Return the (X, Y) coordinate for the center point of the cell that contains the specified text.  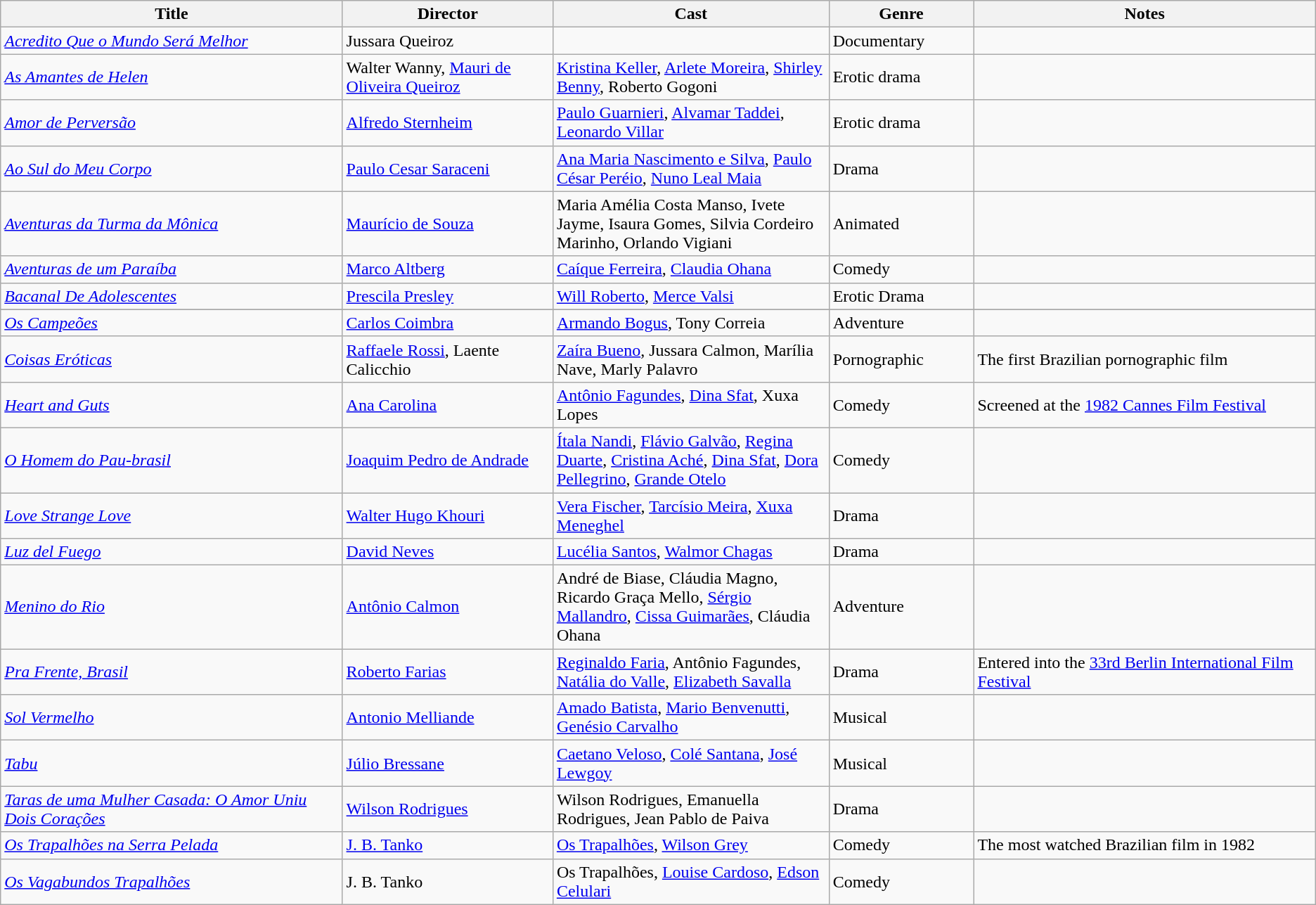
The first Brazilian pornographic film (1144, 359)
Heart and Guts (172, 405)
Will Roberto, Merce Valsi (690, 296)
Os Trapalhões na Serra Pelada (172, 845)
Antonio Melliande (447, 717)
Jussara Queiroz (447, 41)
Menino do Rio (172, 608)
Carlos Coimbra (447, 323)
Alfredo Sternheim (447, 122)
Ao Sul do Meu Corpo (172, 169)
Documentary (901, 41)
As Amantes de Helen (172, 77)
David Neves (447, 552)
Cast (690, 14)
O Homem do Pau-brasil (172, 460)
Director (447, 14)
Paulo Guarnieri, Alvamar Taddei, Leonardo Villar (690, 122)
Os Trapalhões, Louise Cardoso, Edson Celulari (690, 882)
Luz del Fuego (172, 552)
Os Trapalhões, Wilson Grey (690, 845)
Pornographic (901, 359)
Ítala Nandi, Flávio Galvão, Regina Duarte, Cristina Aché, Dina Sfat, Dora Pellegrino, Grande Otelo (690, 460)
Roberto Farias (447, 672)
Title (172, 14)
Zaíra Bueno, Jussara Calmon, Marília Nave, Marly Palavro (690, 359)
Love Strange Love (172, 515)
Pra Frente, Brasil (172, 672)
Maria Amélia Costa Manso, Ivete Jayme, Isaura Gomes, Silvia Cordeiro Marinho, Orlando Vigiani (690, 224)
Walter Hugo Khouri (447, 515)
The most watched Brazilian film in 1982 (1144, 845)
Paulo Cesar Saraceni (447, 169)
Wilson Rodrigues, Emanuella Rodrigues, Jean Pablo de Paiva (690, 809)
Genre (901, 14)
Reginaldo Faria, Antônio Fagundes, Natália do Valle, Elizabeth Savalla (690, 672)
Erotic Drama (901, 296)
Ana Maria Nascimento e Silva, Paulo César Peréio, Nuno Leal Maia (690, 169)
Caíque Ferreira, Claudia Ohana (690, 269)
Marco Altberg (447, 269)
Vera Fischer, Tarcísio Meira, Xuxa Meneghel (690, 515)
Entered into the 33rd Berlin International Film Festival (1144, 672)
Caetano Veloso, Colé Santana, José Lewgoy (690, 764)
Screened at the 1982 Cannes Film Festival (1144, 405)
Taras de uma Mulher Casada: O Amor Uniu Dois Corações (172, 809)
Notes (1144, 14)
Amor de Perversão (172, 122)
Aventuras da Turma da Mônica (172, 224)
Coisas Eróticas (172, 359)
Maurício de Souza (447, 224)
Júlio Bressane (447, 764)
Joaquim Pedro de Andrade (447, 460)
Bacanal De Adolescentes (172, 296)
Antônio Calmon (447, 608)
Prescila Presley (447, 296)
Sol Vermelho (172, 717)
Os Vagabundos Trapalhões (172, 882)
Acredito Que o Mundo Será Melhor (172, 41)
Ana Carolina (447, 405)
Antônio Fagundes, Dina Sfat, Xuxa Lopes (690, 405)
Kristina Keller, Arlete Moreira, Shirley Benny, Roberto Gogoni (690, 77)
Os Campeões (172, 323)
Armando Bogus, Tony Correia (690, 323)
Tabu (172, 764)
Raffaele Rossi, Laente Calicchio (447, 359)
Wilson Rodrigues (447, 809)
Aventuras de um Paraíba (172, 269)
Animated (901, 224)
André de Biase, Cláudia Magno, Ricardo Graça Mello, Sérgio Mallandro, Cissa Guimarães, Cláudia Ohana (690, 608)
Lucélia Santos, Walmor Chagas (690, 552)
Amado Batista, Mario Benvenutti, Genésio Carvalho (690, 717)
Walter Wanny, Mauri de Oliveira Queiroz (447, 77)
